Provide the (X, Y) coordinate of the cell's center where the given text is located.  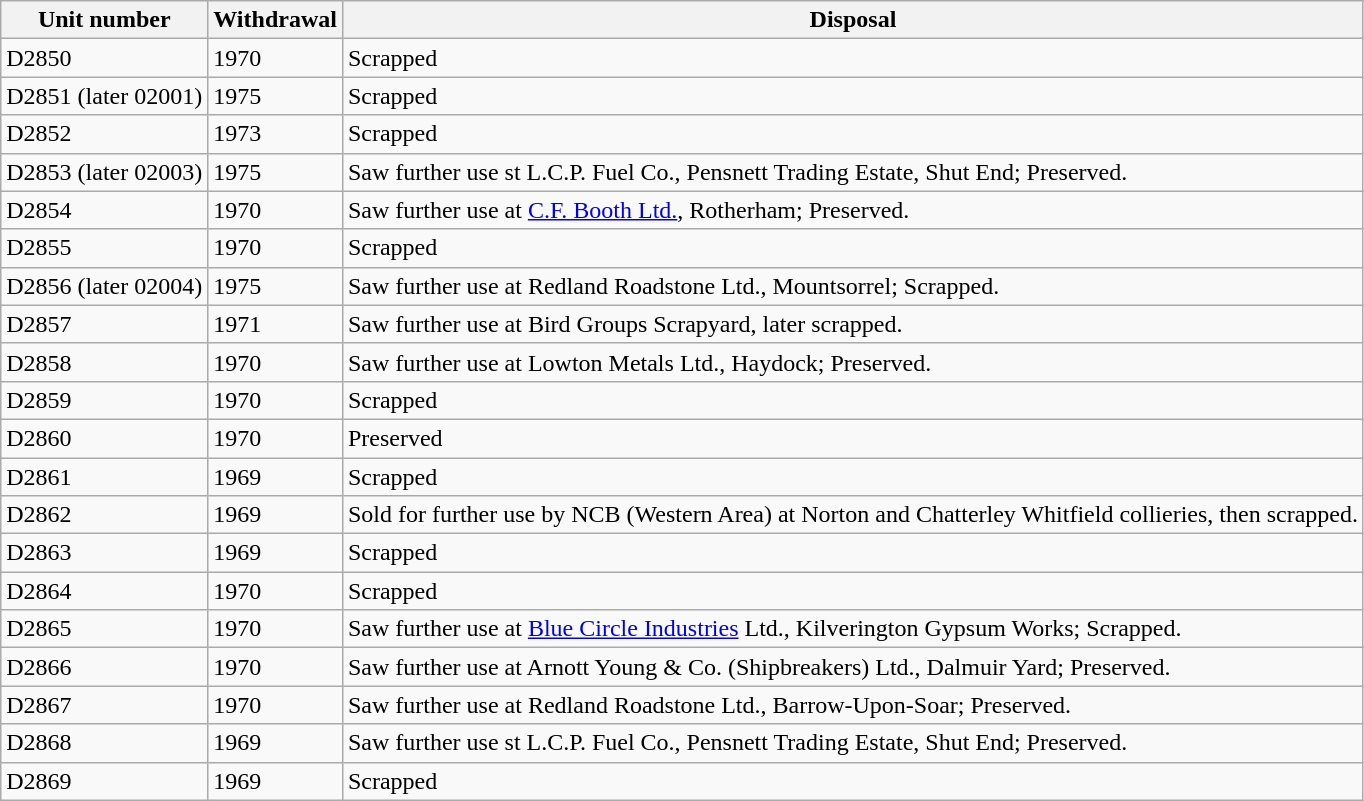
Saw further use at Arnott Young & Co. (Shipbreakers) Ltd., Dalmuir Yard; Preserved. (852, 667)
Unit number (104, 20)
D2865 (104, 629)
D2851 (later 02001) (104, 96)
D2850 (104, 58)
D2856 (later 02004) (104, 286)
Withdrawal (276, 20)
D2867 (104, 705)
D2855 (104, 248)
Sold for further use by NCB (Western Area) at Norton and Chatterley Whitfield collieries, then scrapped. (852, 515)
D2858 (104, 362)
D2852 (104, 134)
D2860 (104, 438)
D2859 (104, 400)
Saw further use at Redland Roadstone Ltd., Barrow-Upon-Soar; Preserved. (852, 705)
D2864 (104, 591)
Saw further use at Bird Groups Scrapyard, later scrapped. (852, 324)
Saw further use at Blue Circle Industries Ltd., Kilverington Gypsum Works; Scrapped. (852, 629)
Saw further use at Redland Roadstone Ltd., Mountsorrel; Scrapped. (852, 286)
Preserved (852, 438)
Saw further use at C.F. Booth Ltd., Rotherham; Preserved. (852, 210)
Saw further use at Lowton Metals Ltd., Haydock; Preserved. (852, 362)
D2854 (104, 210)
1973 (276, 134)
Disposal (852, 20)
D2857 (104, 324)
D2866 (104, 667)
D2861 (104, 477)
1971 (276, 324)
D2868 (104, 743)
D2862 (104, 515)
D2853 (later 02003) (104, 172)
D2869 (104, 781)
D2863 (104, 553)
